Return [X, Y] of the center of cell containing provided text 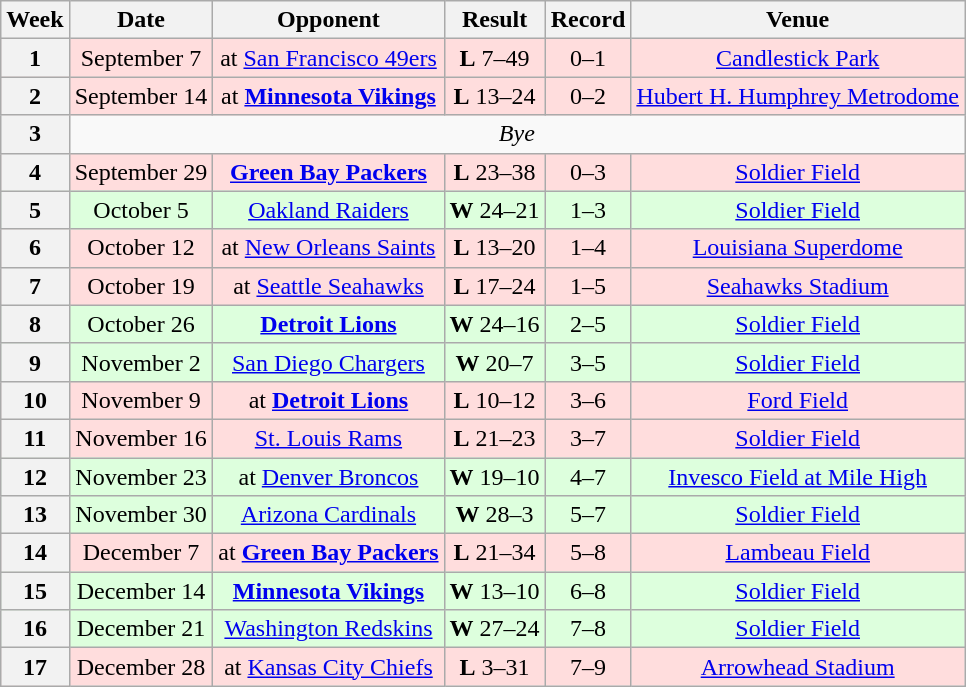
6 [35, 248]
at Kansas City Chiefs [328, 667]
W 24–16 [494, 324]
W 28–3 [494, 515]
at San Francisco 49ers [328, 58]
3–5 [588, 362]
at Minnesota Vikings [328, 96]
November 30 [141, 515]
0–2 [588, 96]
December 28 [141, 667]
W 27–24 [494, 629]
1 [35, 58]
1–3 [588, 210]
Arizona Cardinals [328, 515]
at New Orleans Saints [328, 248]
3 [35, 134]
December 7 [141, 553]
1–4 [588, 248]
17 [35, 667]
12 [35, 477]
Invesco Field at Mile High [798, 477]
16 [35, 629]
at Denver Broncos [328, 477]
St. Louis Rams [328, 438]
L 23–38 [494, 172]
2–5 [588, 324]
3–7 [588, 438]
Record [588, 20]
7–9 [588, 667]
L 13–24 [494, 96]
October 5 [141, 210]
October 19 [141, 286]
0–1 [588, 58]
L 17–24 [494, 286]
Result [494, 20]
7–8 [588, 629]
November 2 [141, 362]
L 7–49 [494, 58]
L 3–31 [494, 667]
Louisiana Superdome [798, 248]
5–7 [588, 515]
7 [35, 286]
December 14 [141, 591]
W 24–21 [494, 210]
Arrowhead Stadium [798, 667]
0–3 [588, 172]
5 [35, 210]
15 [35, 591]
6–8 [588, 591]
San Diego Chargers [328, 362]
at Detroit Lions [328, 400]
14 [35, 553]
Green Bay Packers [328, 172]
September 29 [141, 172]
December 21 [141, 629]
9 [35, 362]
L 21–34 [494, 553]
October 26 [141, 324]
Ford Field [798, 400]
November 9 [141, 400]
Bye [516, 134]
5–8 [588, 553]
11 [35, 438]
November 16 [141, 438]
1–5 [588, 286]
Hubert H. Humphrey Metrodome [798, 96]
8 [35, 324]
Candlestick Park [798, 58]
Minnesota Vikings [328, 591]
Week [35, 20]
Opponent [328, 20]
Washington Redskins [328, 629]
2 [35, 96]
at Seattle Seahawks [328, 286]
September 14 [141, 96]
4 [35, 172]
Lambeau Field [798, 553]
W 20–7 [494, 362]
Detroit Lions [328, 324]
W 13–10 [494, 591]
3–6 [588, 400]
Seahawks Stadium [798, 286]
10 [35, 400]
November 23 [141, 477]
Date [141, 20]
at Green Bay Packers [328, 553]
13 [35, 515]
Oakland Raiders [328, 210]
4–7 [588, 477]
W 19–10 [494, 477]
Venue [798, 20]
September 7 [141, 58]
L 10–12 [494, 400]
L 13–20 [494, 248]
October 12 [141, 248]
L 21–23 [494, 438]
